Return the (X, Y) coordinate for the center point of the cell that contains the specified text.  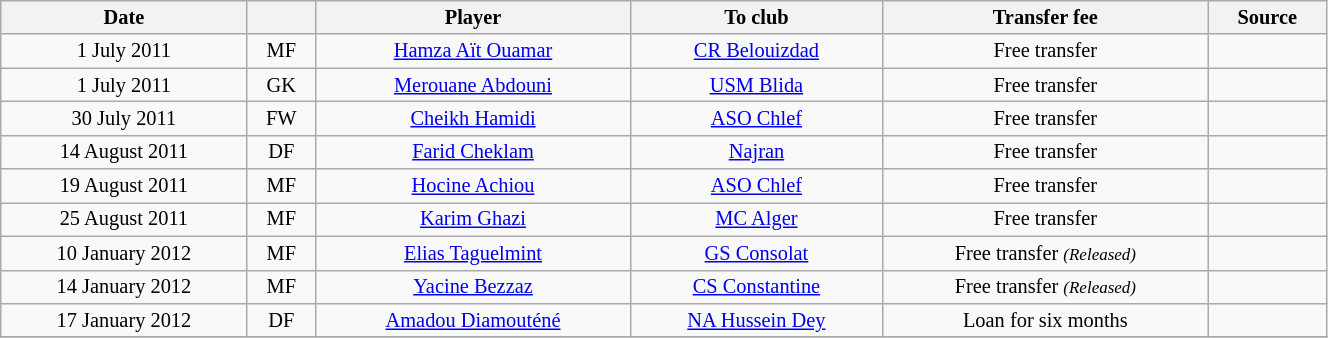
Amadou Diamouténé (474, 320)
14 January 2012 (124, 287)
19 August 2011 (124, 186)
Elias Taguelmint (474, 253)
GS Consolat (756, 253)
Farid Cheklam (474, 152)
14 August 2011 (124, 152)
Karim Ghazi (474, 219)
Hocine Achiou (474, 186)
NA Hussein Dey (756, 320)
Date (124, 17)
10 January 2012 (124, 253)
25 August 2011 (124, 219)
USM Blida (756, 85)
17 January 2012 (124, 320)
Cheikh Hamidi (474, 118)
Transfer fee (1045, 17)
Najran (756, 152)
CR Belouizdad (756, 51)
30 July 2011 (124, 118)
CS Constantine (756, 287)
Merouane Abdouni (474, 85)
Source (1267, 17)
FW (282, 118)
Loan for six months (1045, 320)
Yacine Bezzaz (474, 287)
To club (756, 17)
MC Alger (756, 219)
GK (282, 85)
Hamza Aït Ouamar (474, 51)
Player (474, 17)
